Output the (X, Y) coordinate of the center of the cell containing the given text.  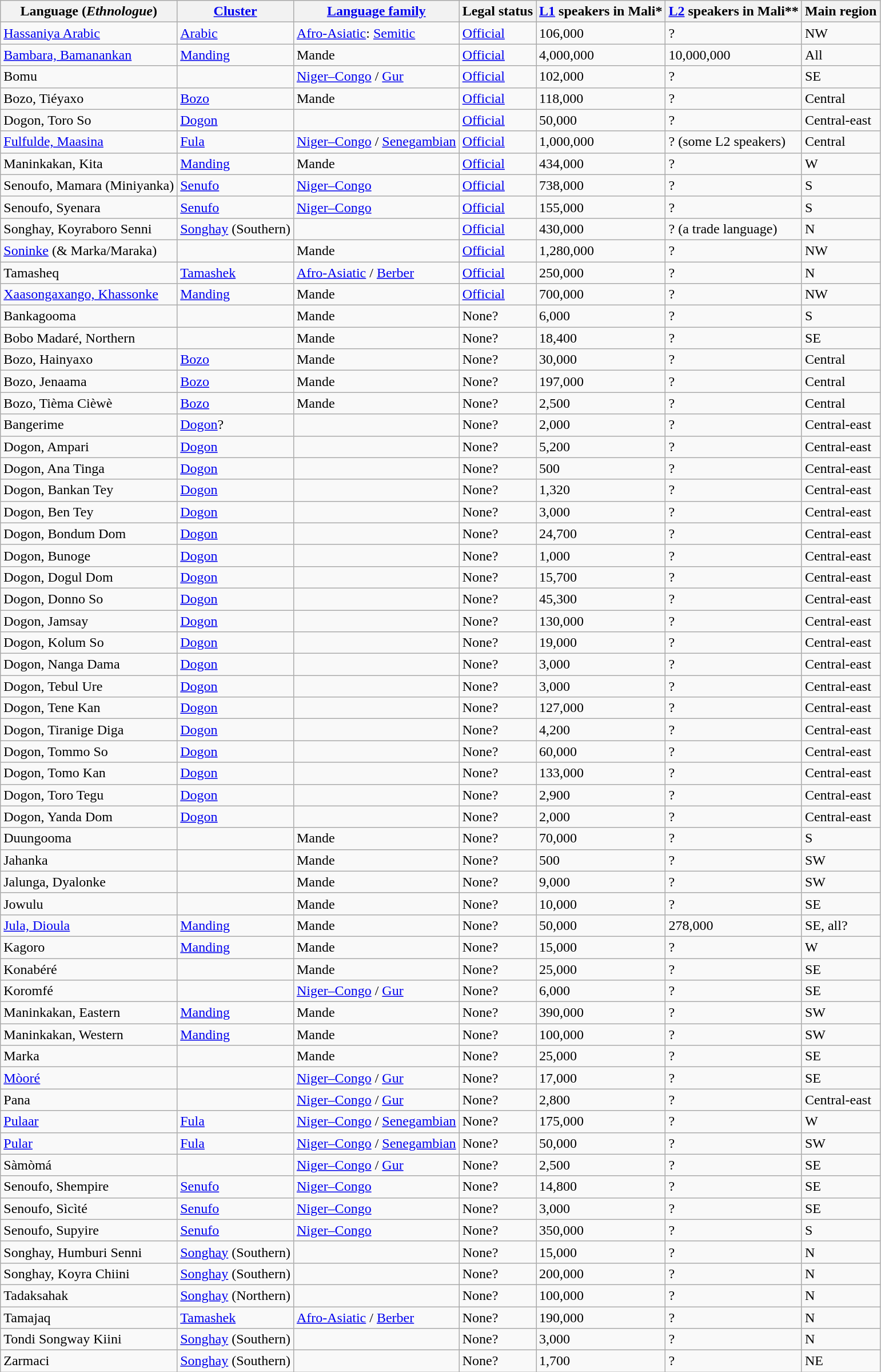
155,000 (601, 207)
Songhay, Koyraboro Senni (89, 229)
Maninkakan, Western (89, 1035)
434,000 (601, 164)
Main region (840, 11)
14,800 (601, 1187)
9,000 (601, 882)
Kagoro (89, 947)
60,000 (601, 751)
Marka (89, 1056)
Dogon? (236, 425)
Dogon, Toro So (89, 120)
Pana (89, 1100)
1,700 (601, 1361)
Legal status (497, 11)
Fulfulde, Maasina (89, 142)
Mòoré (89, 1078)
738,000 (601, 185)
190,000 (601, 1317)
Songhay, Koyra Chiini (89, 1274)
Language family (376, 11)
Bozo, Hainyaxo (89, 360)
2,800 (601, 1100)
1,280,000 (601, 250)
390,000 (601, 1013)
Senoufo, Sìcìté (89, 1208)
Bankagooma (89, 316)
Dogon, Nanga Dama (89, 665)
70,000 (601, 838)
250,000 (601, 273)
127,000 (601, 708)
10,000,000 (733, 55)
700,000 (601, 295)
Dogon, Tebul Ure (89, 686)
Sàmòmá (89, 1165)
Bomu (89, 77)
Dogon, Bondum Dom (89, 534)
All (840, 55)
Dogon, Jamsay (89, 621)
? (some L2 speakers) (733, 142)
Pulaar (89, 1122)
Senoufo, Syenara (89, 207)
Tamasheq (89, 273)
Dogon, Ana Tinga (89, 468)
Tadaksahak (89, 1295)
Maninkakan, Kita (89, 164)
10,000 (601, 904)
Jahanka (89, 860)
Maninkakan, Eastern (89, 1013)
1,000 (601, 555)
Dogon, Bunoge (89, 555)
Bambara, Bamanankan (89, 55)
17,000 (601, 1078)
15,700 (601, 577)
Language (Ethnologue) (89, 11)
Bozo, Jenaama (89, 381)
Jowulu (89, 904)
Dogon, Tomo Kan (89, 773)
Songhay (Northern) (236, 1295)
Bobo Madaré, Northern (89, 338)
Dogon, Donno So (89, 599)
118,000 (601, 98)
Dogon, Dogul Dom (89, 577)
Zarmaci (89, 1361)
Dogon, Tene Kan (89, 708)
Senoufo, Shempire (89, 1187)
106,000 (601, 33)
Senoufo, Mamara (Miniyanka) (89, 185)
1,320 (601, 490)
Pular (89, 1143)
Soninke (& Marka/Maraka) (89, 250)
Koromfé (89, 991)
4,000,000 (601, 55)
350,000 (601, 1230)
Dogon, Yanda Dom (89, 817)
Afro-Asiatic: Semitic (376, 33)
5,200 (601, 447)
18,400 (601, 338)
278,000 (733, 925)
430,000 (601, 229)
Senoufo, Supyire (89, 1230)
2,900 (601, 795)
Dogon, Ampari (89, 447)
Tamajaq (89, 1317)
SE, all? (840, 925)
197,000 (601, 381)
? (a trade language) (733, 229)
102,000 (601, 77)
Duungooma (89, 838)
Tondi Songway Kiini (89, 1339)
Xaasongaxango, Khassonke (89, 295)
Arabic (236, 33)
L1 speakers in Mali* (601, 11)
Hassaniya Arabic (89, 33)
Dogon, Toro Tegu (89, 795)
Cluster (236, 11)
Dogon, Tiranige Diga (89, 730)
NE (840, 1361)
Dogon, Bankan Tey (89, 490)
Dogon, Kolum So (89, 643)
45,300 (601, 599)
200,000 (601, 1274)
L2 speakers in Mali** (733, 11)
Songhay, Humburi Senni (89, 1252)
Konabéré (89, 969)
Dogon, Tommo So (89, 751)
Bozo, Tièma Cièwè (89, 403)
Jula, Dioula (89, 925)
19,000 (601, 643)
Jalunga, Dyalonke (89, 882)
133,000 (601, 773)
1,000,000 (601, 142)
Dogon, Ben Tey (89, 512)
4,200 (601, 730)
175,000 (601, 1122)
130,000 (601, 621)
24,700 (601, 534)
30,000 (601, 360)
Bangerime (89, 425)
Bozo, Tiéyaxo (89, 98)
